Provide the (X, Y) coordinate of the cell's center where the given text is located.  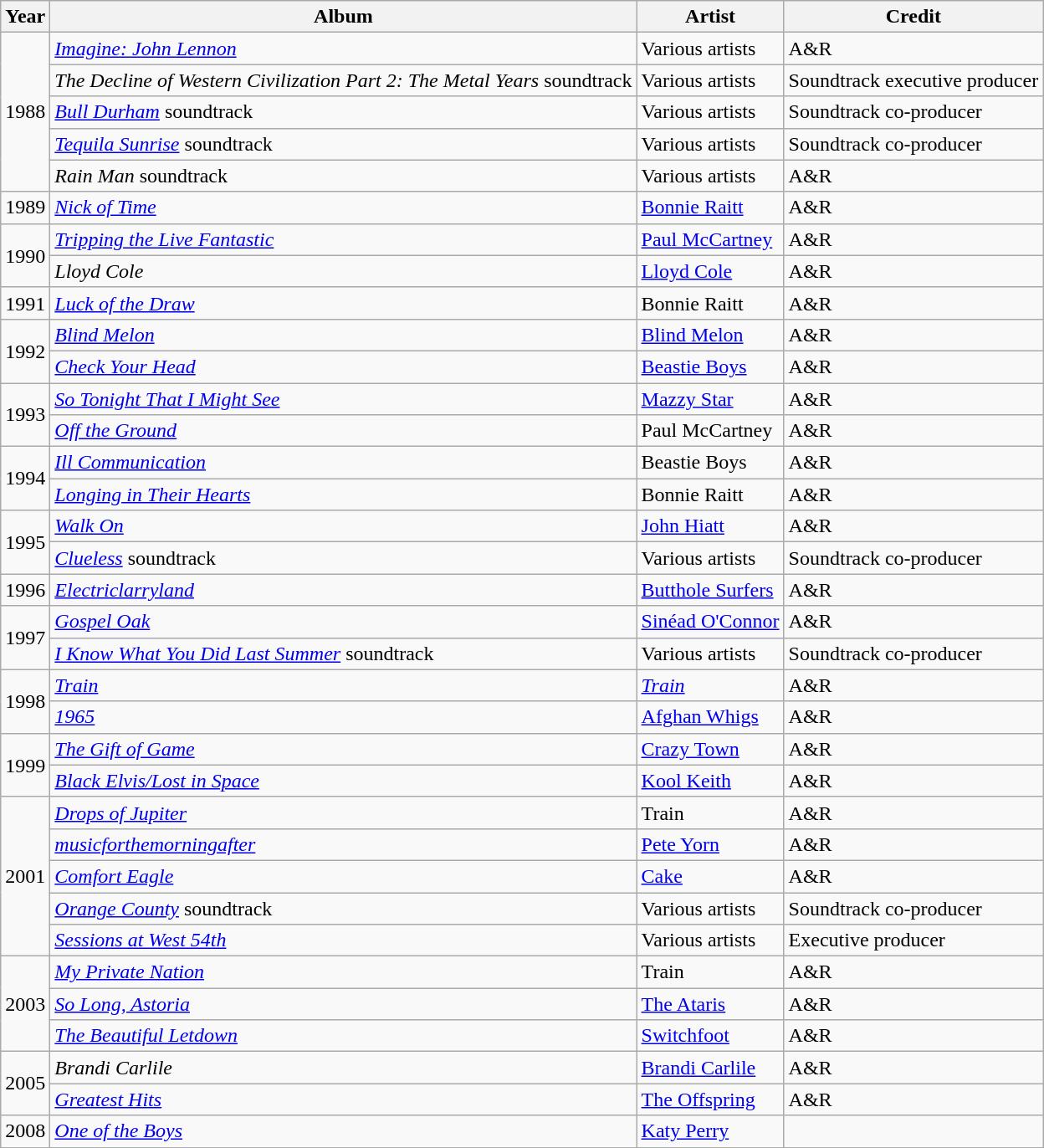
1995 (25, 542)
John Hiatt (710, 526)
Gospel Oak (343, 622)
Ill Communication (343, 463)
2001 (25, 876)
The Ataris (710, 1004)
1989 (25, 208)
Year (25, 17)
Longing in Their Hearts (343, 495)
I Know What You Did Last Summer soundtrack (343, 653)
1992 (25, 351)
1994 (25, 479)
1988 (25, 112)
Tripping the Live Fantastic (343, 239)
Rain Man soundtrack (343, 176)
Bull Durham soundtrack (343, 112)
Credit (913, 17)
Drops of Jupiter (343, 812)
Off the Ground (343, 431)
Black Elvis/Lost in Space (343, 781)
Greatest Hits (343, 1099)
Luck of the Draw (343, 303)
2008 (25, 1131)
Tequila Sunrise soundtrack (343, 144)
Imagine: John Lennon (343, 49)
Album (343, 17)
The Decline of Western Civilization Part 2: The Metal Years soundtrack (343, 80)
Electriclarryland (343, 590)
1997 (25, 638)
1990 (25, 255)
Pete Yorn (710, 844)
The Offspring (710, 1099)
Afghan Whigs (710, 717)
Soundtrack executive producer (913, 80)
1965 (343, 717)
Butthole Surfers (710, 590)
Orange County soundtrack (343, 908)
So Tonight That I Might See (343, 399)
The Beautiful Letdown (343, 1036)
So Long, Astoria (343, 1004)
1999 (25, 765)
Comfort Eagle (343, 876)
Clueless soundtrack (343, 558)
Sessions at West 54th (343, 940)
Cake (710, 876)
Switchfoot (710, 1036)
The Gift of Game (343, 749)
1991 (25, 303)
Check Your Head (343, 366)
One of the Boys (343, 1131)
Artist (710, 17)
Katy Perry (710, 1131)
Executive producer (913, 940)
1998 (25, 701)
1996 (25, 590)
Crazy Town (710, 749)
2005 (25, 1084)
Sinéad O'Connor (710, 622)
musicforthemorningafter (343, 844)
My Private Nation (343, 972)
Kool Keith (710, 781)
Walk On (343, 526)
2003 (25, 1004)
Mazzy Star (710, 399)
1993 (25, 415)
Nick of Time (343, 208)
